Identify which cell holds the provided text, then report its (x, y) central coordinate. 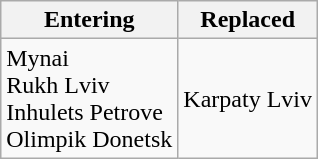
MynaiRukh LvivInhulets PetroveOlimpik Donetsk (90, 98)
Entering (90, 20)
Karpaty Lviv (248, 98)
Replaced (248, 20)
